Extract the [X, Y] coordinate from the center of the cell holding the provided text.  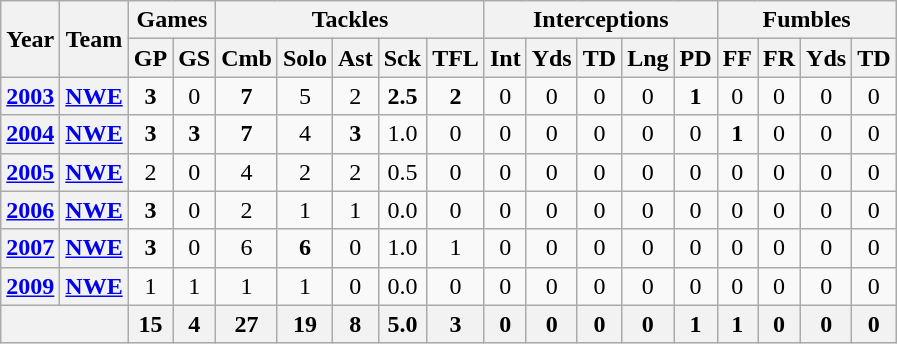
Interceptions [600, 20]
Tackles [350, 20]
Solo [304, 58]
2007 [30, 248]
Team [94, 39]
Cmb [247, 58]
2.5 [402, 96]
Int [505, 58]
Fumbles [806, 20]
2003 [30, 96]
15 [150, 324]
8 [356, 324]
Year [30, 39]
2004 [30, 134]
27 [247, 324]
TFL [456, 58]
0.5 [402, 172]
19 [304, 324]
2009 [30, 286]
FF [737, 58]
GS [194, 58]
Games [172, 20]
FR [780, 58]
GP [150, 58]
Ast [356, 58]
Lng [648, 58]
2006 [30, 210]
5 [304, 96]
Sck [402, 58]
2005 [30, 172]
5.0 [402, 324]
PD [696, 58]
